Find where the given text appears and provide that cell's center as (x, y) coordinate. 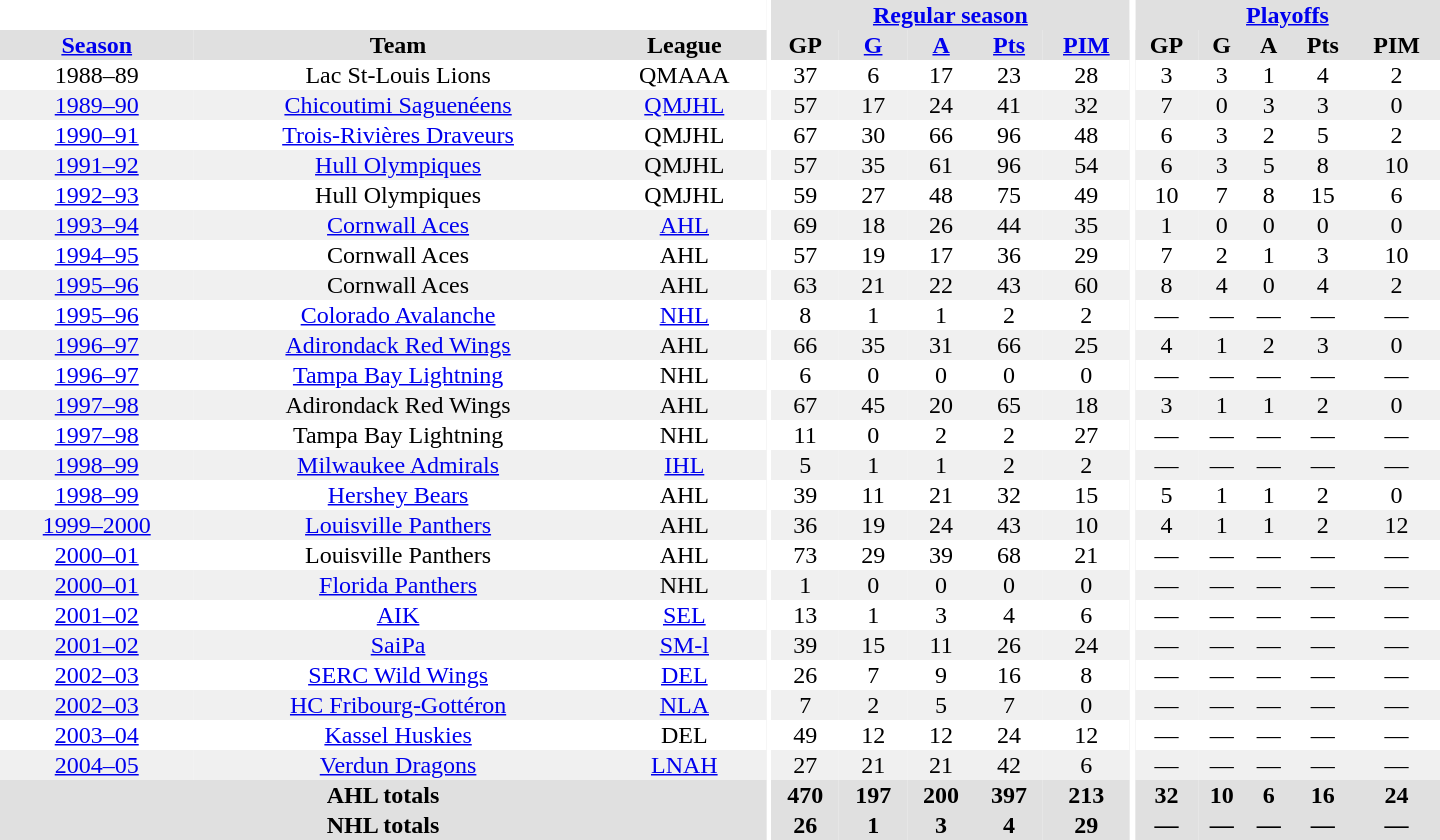
200 (941, 795)
SEL (684, 615)
SM-l (684, 645)
1989–90 (96, 105)
IHL (684, 465)
AHL totals (383, 795)
1988–89 (96, 75)
Playoffs (1288, 15)
22 (941, 285)
44 (1009, 225)
Milwaukee Admirals (398, 465)
Florida Panthers (398, 585)
42 (1009, 765)
Hershey Bears (398, 495)
60 (1086, 285)
65 (1009, 405)
1991–92 (96, 165)
45 (873, 405)
Season (96, 45)
397 (1009, 795)
213 (1086, 795)
1992–93 (96, 195)
2003–04 (96, 735)
LNAH (684, 765)
NLA (684, 705)
41 (1009, 105)
League (684, 45)
HC Fribourg-Gottéron (398, 705)
63 (805, 285)
23 (1009, 75)
QMAAA (684, 75)
Lac St-Louis Lions (398, 75)
Kassel Huskies (398, 735)
1994–95 (96, 255)
37 (805, 75)
AIK (398, 615)
61 (941, 165)
73 (805, 555)
Verdun Dragons (398, 765)
1993–94 (96, 225)
68 (1009, 555)
470 (805, 795)
NHL totals (383, 825)
69 (805, 225)
Team (398, 45)
Regular season (950, 15)
75 (1009, 195)
Colorado Avalanche (398, 315)
Trois-Rivières Draveurs (398, 135)
1999–2000 (96, 525)
30 (873, 135)
59 (805, 195)
Chicoutimi Saguenéens (398, 105)
197 (873, 795)
SERC Wild Wings (398, 675)
2004–05 (96, 765)
SaiPa (398, 645)
25 (1086, 345)
9 (941, 675)
20 (941, 405)
31 (941, 345)
54 (1086, 165)
1990–91 (96, 135)
13 (805, 615)
28 (1086, 75)
